For the text-containing cell, return its midpoint in [x, y] coordinate format. 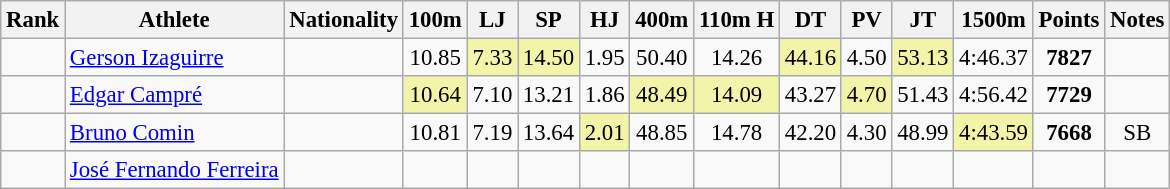
13.21 [549, 95]
43.27 [811, 95]
José Fernando Ferreira [174, 170]
51.43 [923, 95]
DT [811, 20]
400m [662, 20]
4.30 [866, 133]
LJ [492, 20]
4:43.59 [994, 133]
7827 [1068, 58]
10.64 [435, 95]
JT [923, 20]
50.40 [662, 58]
1.95 [604, 58]
4.70 [866, 95]
PV [866, 20]
4.50 [866, 58]
Bruno Comin [174, 133]
Notes [1138, 20]
Points [1068, 20]
Edgar Campré [174, 95]
42.20 [811, 133]
14.26 [737, 58]
7.33 [492, 58]
1500m [994, 20]
7668 [1068, 133]
110m H [737, 20]
4:56.42 [994, 95]
100m [435, 20]
SB [1138, 133]
Nationality [344, 20]
14.50 [549, 58]
Athlete [174, 20]
SP [549, 20]
7729 [1068, 95]
10.85 [435, 58]
48.99 [923, 133]
HJ [604, 20]
53.13 [923, 58]
13.64 [549, 133]
2.01 [604, 133]
7.19 [492, 133]
48.49 [662, 95]
4:46.37 [994, 58]
7.10 [492, 95]
14.09 [737, 95]
Rank [33, 20]
14.78 [737, 133]
10.81 [435, 133]
48.85 [662, 133]
1.86 [604, 95]
44.16 [811, 58]
Gerson Izaguirre [174, 58]
